Scan for the cell matching the given text and deliver its (x, y) coordinate at center. 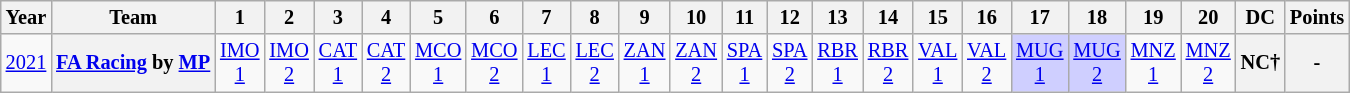
3 (338, 17)
15 (938, 17)
DC (1260, 17)
LEC2 (595, 63)
RBR1 (837, 63)
MNZ1 (1154, 63)
8 (595, 17)
VAL1 (938, 63)
10 (696, 17)
MNZ2 (1208, 63)
FA Racing by MP (133, 63)
1 (240, 17)
CAT1 (338, 63)
ZAN2 (696, 63)
14 (888, 17)
SPA1 (744, 63)
17 (1040, 17)
13 (837, 17)
ZAN1 (645, 63)
MCO2 (494, 63)
Year (26, 17)
7 (546, 17)
MCO1 (438, 63)
20 (1208, 17)
MUG2 (1096, 63)
VAL2 (986, 63)
11 (744, 17)
CAT2 (386, 63)
SPA2 (790, 63)
4 (386, 17)
12 (790, 17)
- (1317, 63)
IMO1 (240, 63)
RBR2 (888, 63)
5 (438, 17)
2021 (26, 63)
6 (494, 17)
16 (986, 17)
NC† (1260, 63)
MUG1 (1040, 63)
19 (1154, 17)
9 (645, 17)
Points (1317, 17)
LEC1 (546, 63)
IMO2 (288, 63)
2 (288, 17)
Team (133, 17)
18 (1096, 17)
